Provide the [x, y] coordinate of the cell's center where the given text is located.  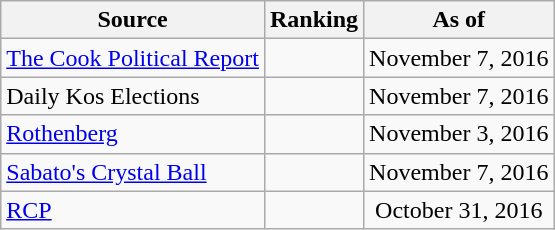
As of [459, 20]
Rothenberg [133, 134]
The Cook Political Report [133, 58]
Daily Kos Elections [133, 96]
Ranking [314, 20]
Source [133, 20]
Sabato's Crystal Ball [133, 172]
RCP [133, 210]
October 31, 2016 [459, 210]
November 3, 2016 [459, 134]
